Determine the (X, Y) coordinate at the center of the cell enclosing the given text.  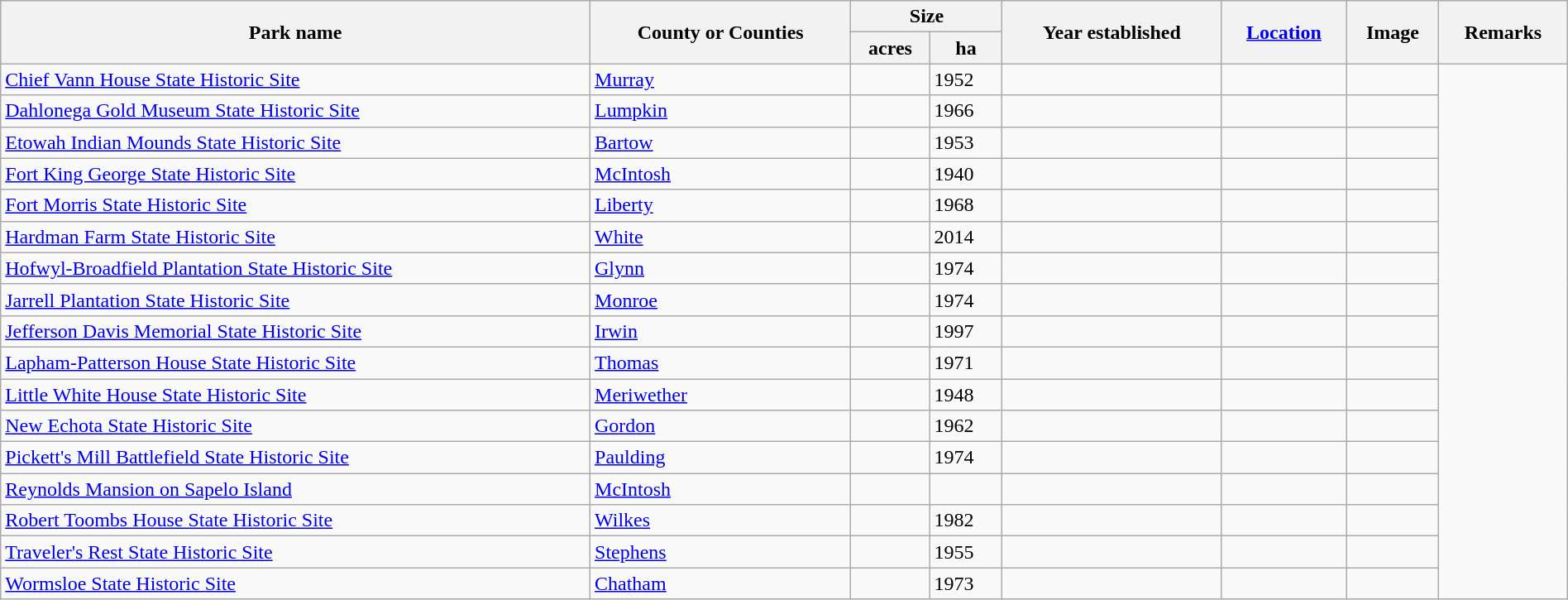
Hardman Farm State Historic Site (296, 237)
Hofwyl-Broadfield Plantation State Historic Site (296, 268)
1997 (966, 331)
Meriwether (721, 395)
Lumpkin (721, 111)
Wilkes (721, 521)
Jefferson Davis Memorial State Historic Site (296, 331)
Chief Vann House State Historic Site (296, 79)
Bartow (721, 142)
1962 (966, 426)
acres (890, 48)
1948 (966, 395)
2014 (966, 237)
New Echota State Historic Site (296, 426)
Traveler's Rest State Historic Site (296, 552)
Irwin (721, 331)
Fort Morris State Historic Site (296, 205)
Fort King George State Historic Site (296, 174)
1971 (966, 362)
1940 (966, 174)
Gordon (721, 426)
1953 (966, 142)
Location (1284, 32)
1968 (966, 205)
Etowah Indian Mounds State Historic Site (296, 142)
Thomas (721, 362)
Robert Toombs House State Historic Site (296, 521)
Monroe (721, 300)
Remarks (1503, 32)
Jarrell Plantation State Historic Site (296, 300)
Lapham-Patterson House State Historic Site (296, 362)
Chatham (721, 583)
ha (966, 48)
1952 (966, 79)
Year established (1111, 32)
Glynn (721, 268)
1955 (966, 552)
1973 (966, 583)
Park name (296, 32)
White (721, 237)
County or Counties (721, 32)
Pickett's Mill Battlefield State Historic Site (296, 458)
Wormsloe State Historic Site (296, 583)
Size (926, 17)
Reynolds Mansion on Sapelo Island (296, 489)
Little White House State Historic Site (296, 395)
Image (1393, 32)
Dahlonega Gold Museum State Historic Site (296, 111)
1966 (966, 111)
Liberty (721, 205)
Stephens (721, 552)
Paulding (721, 458)
Murray (721, 79)
1982 (966, 521)
